For the text-containing cell, return its midpoint in [X, Y] coordinate format. 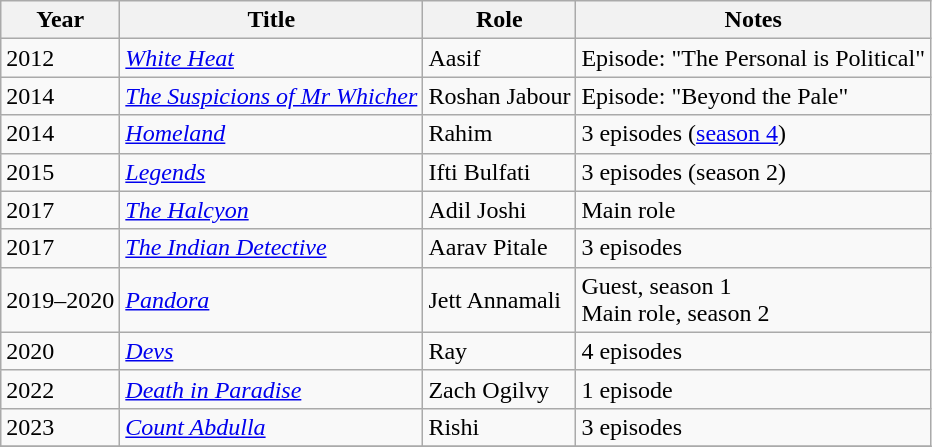
2020 [60, 351]
Adil Joshi [500, 210]
Aarav Pitale [500, 248]
Legends [272, 172]
Count Abdulla [272, 427]
Guest, season 1Main role, season 2 [754, 300]
Jett Annamali [500, 300]
Homeland [272, 134]
2019–2020 [60, 300]
2023 [60, 427]
Ifti Bulfati [500, 172]
Role [500, 20]
The Suspicions of Mr Whicher [272, 96]
The Halcyon [272, 210]
2012 [60, 58]
Roshan Jabour [500, 96]
Rishi [500, 427]
Notes [754, 20]
Main role [754, 210]
White Heat [272, 58]
3 episodes (season 2) [754, 172]
Episode: "The Personal is Political" [754, 58]
2015 [60, 172]
2022 [60, 389]
Devs [272, 351]
1 episode [754, 389]
Rahim [500, 134]
The Indian Detective [272, 248]
Episode: "Beyond the Pale" [754, 96]
Year [60, 20]
4 episodes [754, 351]
Zach Ogilvy [500, 389]
Title [272, 20]
Ray [500, 351]
3 episodes (season 4) [754, 134]
Pandora [272, 300]
Death in Paradise [272, 389]
Aasif [500, 58]
